Find where the given text appears and provide that cell's center as (x, y) coordinate. 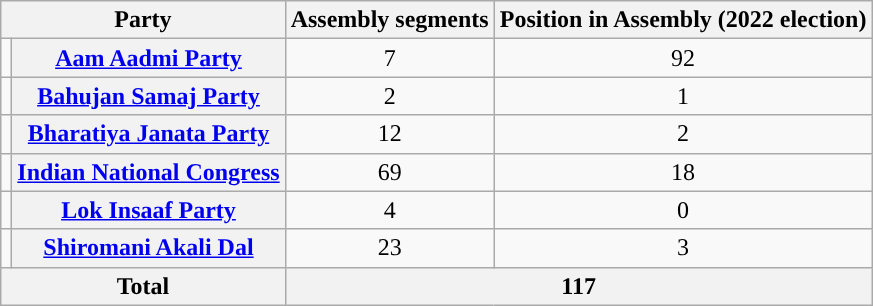
Assembly segments (390, 20)
92 (683, 58)
Aam Aadmi Party (148, 58)
117 (578, 286)
Shiromani Akali Dal (148, 248)
Party (143, 20)
Bahujan Samaj Party (148, 96)
Indian National Congress (148, 172)
4 (390, 210)
12 (390, 134)
Lok Insaaf Party (148, 210)
Position in Assembly (2022 election) (683, 20)
69 (390, 172)
7 (390, 58)
23 (390, 248)
Total (143, 286)
3 (683, 248)
1 (683, 96)
0 (683, 210)
18 (683, 172)
Bharatiya Janata Party (148, 134)
